Provide the [x, y] coordinate of the cell's center where the given text is located.  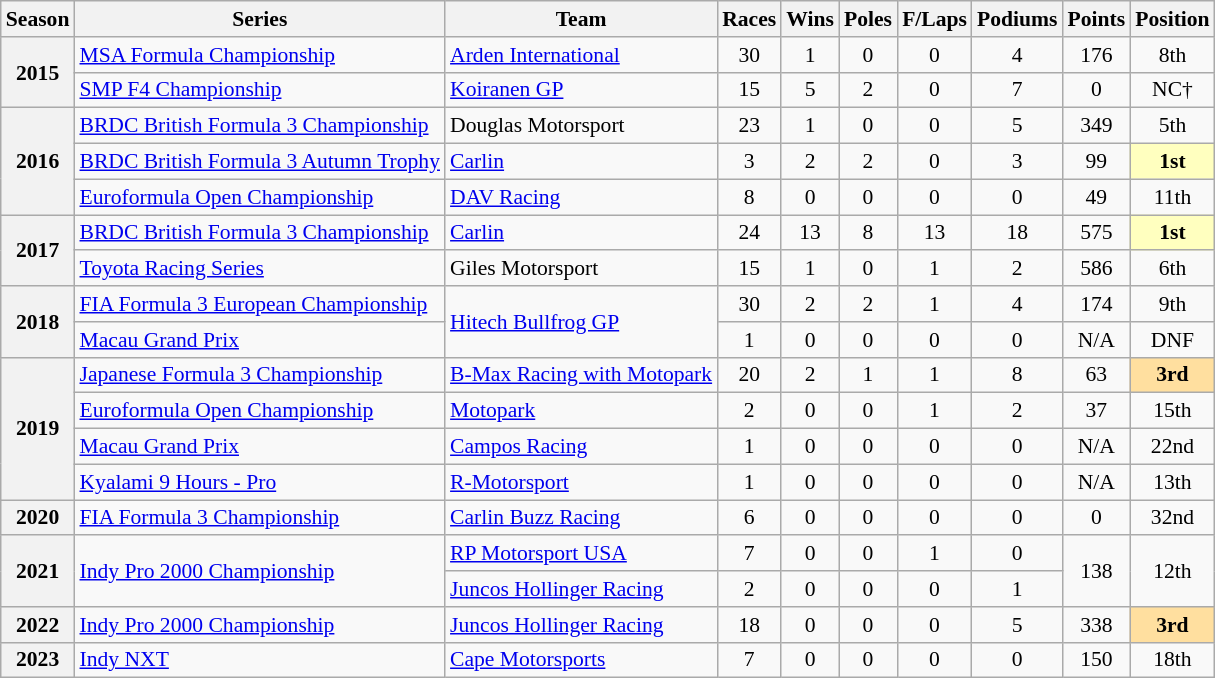
12th [1172, 572]
2015 [38, 72]
Douglas Motorsport [581, 126]
2021 [38, 572]
Races [749, 19]
NC† [1172, 90]
F/Laps [934, 19]
49 [1096, 197]
SMP F4 Championship [260, 90]
15th [1172, 411]
Japanese Formula 3 Championship [260, 375]
349 [1096, 126]
Toyota Racing Series [260, 269]
Podiums [1018, 19]
Poles [868, 19]
Series [260, 19]
174 [1096, 304]
Team [581, 19]
22nd [1172, 447]
2023 [38, 660]
FIA Formula 3 Championship [260, 518]
150 [1096, 660]
586 [1096, 269]
Giles Motorsport [581, 269]
99 [1096, 162]
2022 [38, 625]
DNF [1172, 340]
Wins [810, 19]
FIA Formula 3 European Championship [260, 304]
R-Motorsport [581, 482]
Koiranen GP [581, 90]
Arden International [581, 55]
6th [1172, 269]
2020 [38, 518]
Carlin Buzz Racing [581, 518]
Position [1172, 19]
338 [1096, 625]
176 [1096, 55]
23 [749, 126]
8th [1172, 55]
2018 [38, 322]
18th [1172, 660]
Indy NXT [260, 660]
MSA Formula Championship [260, 55]
Hitech Bullfrog GP [581, 322]
32nd [1172, 518]
20 [749, 375]
B-Max Racing with Motopark [581, 375]
Motopark [581, 411]
Points [1096, 19]
37 [1096, 411]
2019 [38, 428]
RP Motorsport USA [581, 554]
138 [1096, 572]
Kyalami 9 Hours - Pro [260, 482]
575 [1096, 233]
Cape Motorsports [581, 660]
BRDC British Formula 3 Autumn Trophy [260, 162]
2016 [38, 162]
Season [38, 19]
6 [749, 518]
63 [1096, 375]
Campos Racing [581, 447]
13th [1172, 482]
11th [1172, 197]
5th [1172, 126]
24 [749, 233]
2017 [38, 250]
9th [1172, 304]
DAV Racing [581, 197]
